Pinpoint the cell where the given text exists, returning its [x, y] midpoint coordinate. 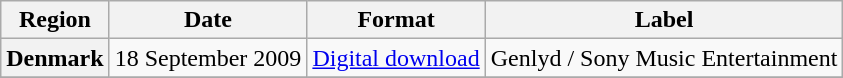
Label [664, 20]
Format [396, 20]
Digital download [396, 58]
Denmark [55, 58]
Region [55, 20]
18 September 2009 [208, 58]
Genlyd / Sony Music Entertainment [664, 58]
Date [208, 20]
